Extract the (X, Y) coordinate from the center of the cell holding the provided text.  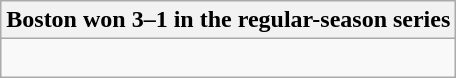
Boston won 3–1 in the regular-season series (228, 20)
